Search for the cell housing the specified text and yield its [X, Y] center coordinate. 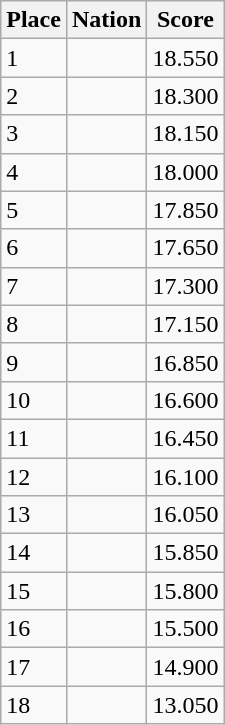
Nation [106, 20]
18.000 [186, 172]
5 [34, 210]
12 [34, 477]
15.800 [186, 591]
1 [34, 58]
18 [34, 705]
17.650 [186, 248]
18.550 [186, 58]
16.050 [186, 515]
15.850 [186, 553]
10 [34, 400]
4 [34, 172]
14 [34, 553]
16.100 [186, 477]
6 [34, 248]
2 [34, 96]
9 [34, 362]
17.300 [186, 286]
14.900 [186, 667]
11 [34, 438]
16.850 [186, 362]
17.850 [186, 210]
13.050 [186, 705]
16 [34, 629]
18.150 [186, 134]
16.600 [186, 400]
13 [34, 515]
7 [34, 286]
Score [186, 20]
17.150 [186, 324]
3 [34, 134]
18.300 [186, 96]
17 [34, 667]
8 [34, 324]
15 [34, 591]
15.500 [186, 629]
16.450 [186, 438]
Place [34, 20]
